From the cell containing the given text, extract its center point as (x, y) coordinate. 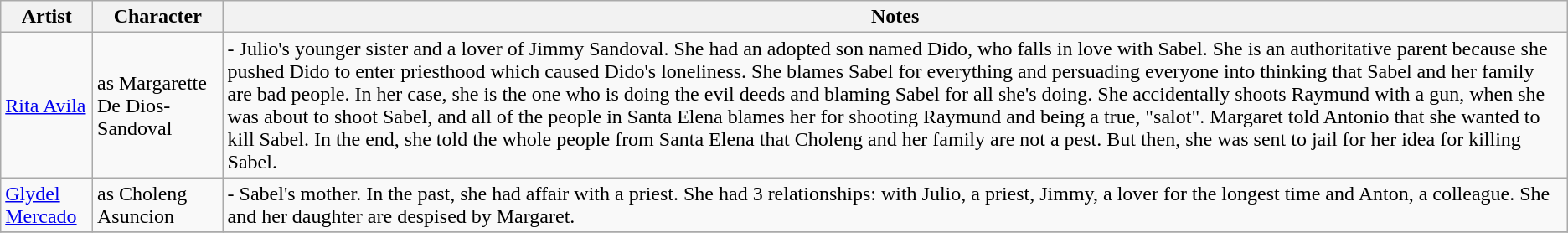
as Choleng Asuncion (158, 205)
Rita Avila (47, 106)
Artist (47, 17)
Character (158, 17)
Notes (895, 17)
Glydel Mercado (47, 205)
as Margarette De Dios-Sandoval (158, 106)
